Output the (X, Y) coordinate of the center of the cell containing the given text.  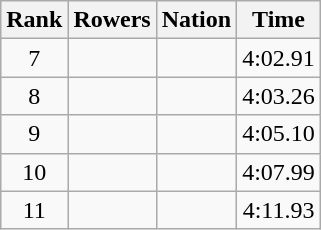
4:11.93 (279, 210)
11 (34, 210)
4:03.26 (279, 96)
Rowers (112, 20)
Rank (34, 20)
4:02.91 (279, 58)
Nation (196, 20)
Time (279, 20)
9 (34, 134)
4:05.10 (279, 134)
10 (34, 172)
7 (34, 58)
4:07.99 (279, 172)
8 (34, 96)
